Return the [x, y] coordinate for the center point of the cell that contains the specified text.  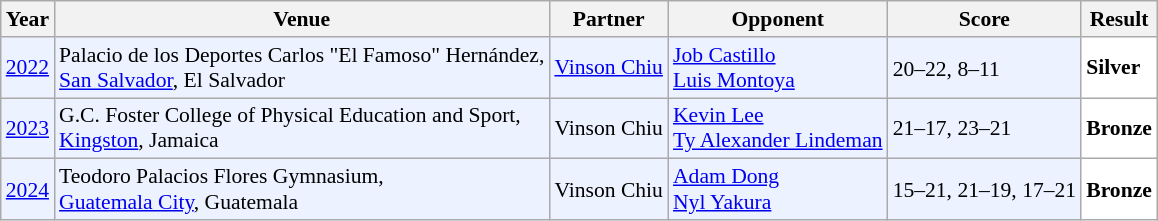
Kevin Lee Ty Alexander Lindeman [778, 128]
2023 [28, 128]
Result [1119, 19]
Score [985, 19]
20–22, 8–11 [985, 68]
Venue [302, 19]
Job Castillo Luis Montoya [778, 68]
G.C. Foster College of Physical Education and Sport,Kingston, Jamaica [302, 128]
Partner [608, 19]
Adam Dong Nyl Yakura [778, 190]
Year [28, 19]
Silver [1119, 68]
Teodoro Palacios Flores Gymnasium,Guatemala City, Guatemala [302, 190]
Opponent [778, 19]
15–21, 21–19, 17–21 [985, 190]
21–17, 23–21 [985, 128]
Palacio de los Deportes Carlos "El Famoso" Hernández,San Salvador, El Salvador [302, 68]
2022 [28, 68]
2024 [28, 190]
